Find where the given text appears and provide that cell's center as (X, Y) coordinate. 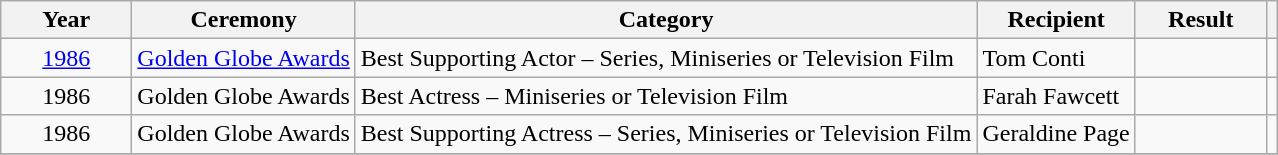
Farah Fawcett (1056, 96)
Best Actress – Miniseries or Television Film (666, 96)
Ceremony (244, 20)
Geraldine Page (1056, 134)
Best Supporting Actor – Series, Miniseries or Television Film (666, 58)
Category (666, 20)
Tom Conti (1056, 58)
Year (66, 20)
Result (1200, 20)
Best Supporting Actress – Series, Miniseries or Television Film (666, 134)
Recipient (1056, 20)
